Identify which cell holds the provided text, then report its [x, y] central coordinate. 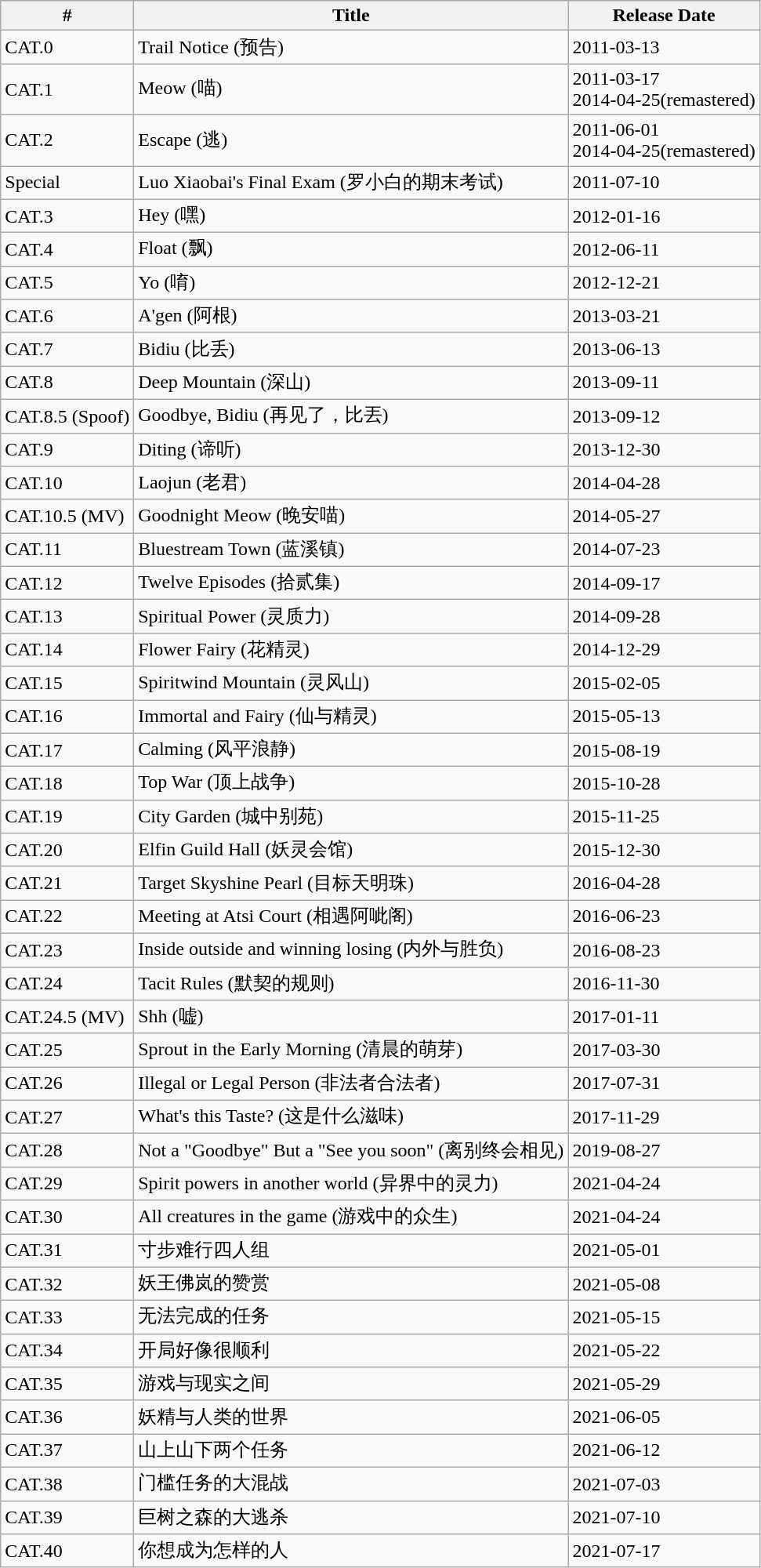
Special [67, 183]
Elfin Guild Hall (妖灵会馆) [351, 850]
CAT.14 [67, 649]
CAT.21 [67, 883]
2015-11-25 [664, 817]
What's this Taste? (这是什么滋味) [351, 1116]
A'gen (阿根) [351, 317]
CAT.24 [67, 983]
CAT.20 [67, 850]
2013-12-30 [664, 450]
CAT.4 [67, 249]
CAT.36 [67, 1417]
Shh (嘘) [351, 1018]
2015-05-13 [664, 717]
2017-11-29 [664, 1116]
巨树之森的大逃杀 [351, 1518]
游戏与现实之间 [351, 1385]
Title [351, 16]
CAT.24.5 (MV) [67, 1018]
CAT.10 [67, 483]
CAT.12 [67, 583]
CAT.30 [67, 1217]
Hey (嘿) [351, 216]
2017-07-31 [664, 1083]
2014-09-28 [664, 616]
CAT.7 [67, 350]
Twelve Episodes (拾贰集) [351, 583]
City Garden (城中别苑) [351, 817]
All creatures in the game (游戏中的众生) [351, 1217]
CAT.2 [67, 140]
2014-07-23 [664, 550]
CAT.6 [67, 317]
2021-06-12 [664, 1450]
CAT.35 [67, 1385]
2011-07-10 [664, 183]
妖精与人类的世界 [351, 1417]
CAT.0 [67, 47]
Float (飘) [351, 249]
Not a "Goodbye" But a "See you soon" (离别终会相见) [351, 1151]
CAT.37 [67, 1450]
Goodnight Meow (晚安喵) [351, 516]
Calming (风平浪静) [351, 750]
2016-04-28 [664, 883]
开局好像很顺利 [351, 1350]
Spirit powers in another world (异界中的灵力) [351, 1184]
CAT.5 [67, 282]
2017-01-11 [664, 1018]
2021-05-01 [664, 1251]
CAT.16 [67, 717]
CAT.8 [67, 383]
CAT.8.5 (Spoof) [67, 416]
CAT.31 [67, 1251]
Meow (喵) [351, 89]
2013-06-13 [664, 350]
2012-01-16 [664, 216]
CAT.27 [67, 1116]
2015-02-05 [664, 684]
Illegal or Legal Person (非法者合法者) [351, 1083]
2014-05-27 [664, 516]
2011-03-13 [664, 47]
CAT.22 [67, 917]
Tacit Rules (默契的规则) [351, 983]
你想成为怎样的人 [351, 1551]
CAT.29 [67, 1184]
2014-09-17 [664, 583]
2021-07-17 [664, 1551]
CAT.1 [67, 89]
2013-03-21 [664, 317]
Diting (谛听) [351, 450]
CAT.23 [67, 950]
Inside outside and winning losing (内外与胜负) [351, 950]
2013-09-12 [664, 416]
2016-08-23 [664, 950]
Deep Mountain (深山) [351, 383]
Goodbye, Bidiu (再见了，比丟) [351, 416]
# [67, 16]
Immortal and Fairy (仙与精灵) [351, 717]
Bluestream Town (蓝溪镇) [351, 550]
2021-07-03 [664, 1483]
CAT.40 [67, 1551]
寸步难行四人组 [351, 1251]
2021-06-05 [664, 1417]
CAT.25 [67, 1051]
2012-12-21 [664, 282]
2021-07-10 [664, 1518]
妖王佛岚的赞赏 [351, 1284]
2013-09-11 [664, 383]
CAT.39 [67, 1518]
门槛任务的大混战 [351, 1483]
CAT.26 [67, 1083]
2015-12-30 [664, 850]
Trail Notice (预告) [351, 47]
2014-12-29 [664, 649]
2017-03-30 [664, 1051]
CAT.33 [67, 1317]
Bidiu (比丢) [351, 350]
Top War (顶上战争) [351, 784]
CAT.15 [67, 684]
无法完成的任务 [351, 1317]
2012-06-11 [664, 249]
CAT.38 [67, 1483]
2015-10-28 [664, 784]
CAT.17 [67, 750]
CAT.32 [67, 1284]
Meeting at Atsi Court (相遇阿呲阁) [351, 917]
2014-04-28 [664, 483]
2011-06-012014-04-25(remastered) [664, 140]
CAT.11 [67, 550]
Release Date [664, 16]
CAT.28 [67, 1151]
2021-05-22 [664, 1350]
CAT.10.5 (MV) [67, 516]
Laojun (老君) [351, 483]
2019-08-27 [664, 1151]
2021-05-29 [664, 1385]
CAT.34 [67, 1350]
2016-06-23 [664, 917]
Spiritwind Mountain (灵风山) [351, 684]
Spiritual Power (灵质力) [351, 616]
Target Skyshine Pearl (目标天明珠) [351, 883]
Sprout in the Early Morning (清晨的萌芽) [351, 1051]
Escape (逃) [351, 140]
CAT.19 [67, 817]
2016-11-30 [664, 983]
山上山下两个任务 [351, 1450]
2015-08-19 [664, 750]
2011-03-172014-04-25(remastered) [664, 89]
Yo (唷) [351, 282]
CAT.9 [67, 450]
2021-05-15 [664, 1317]
CAT.3 [67, 216]
2021-05-08 [664, 1284]
CAT.13 [67, 616]
Luo Xiaobai's Final Exam (罗小白的期末考试) [351, 183]
CAT.18 [67, 784]
Flower Fairy (花精灵) [351, 649]
